Identify which cell holds the provided text, then report its [X, Y] central coordinate. 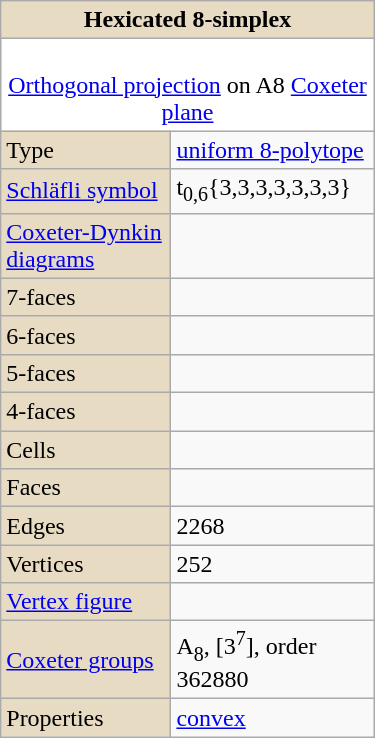
uniform 8-polytope [272, 150]
Properties [86, 718]
4-faces [86, 412]
Edges [86, 526]
Vertex figure [86, 602]
convex [272, 718]
2268 [272, 526]
Coxeter-Dynkin diagrams [86, 246]
252 [272, 564]
Cells [86, 450]
Orthogonal projection on A8 Coxeter plane [188, 85]
A8, [37], order 362880 [272, 660]
7-faces [86, 297]
t0,6{3,3,3,3,3,3,3} [272, 191]
Schläfli symbol [86, 191]
Type [86, 150]
6-faces [86, 335]
5-faces [86, 373]
Hexicated 8-simplex [188, 20]
Faces [86, 488]
Vertices [86, 564]
Coxeter groups [86, 660]
